Identify which cell holds the provided text, then report its (X, Y) central coordinate. 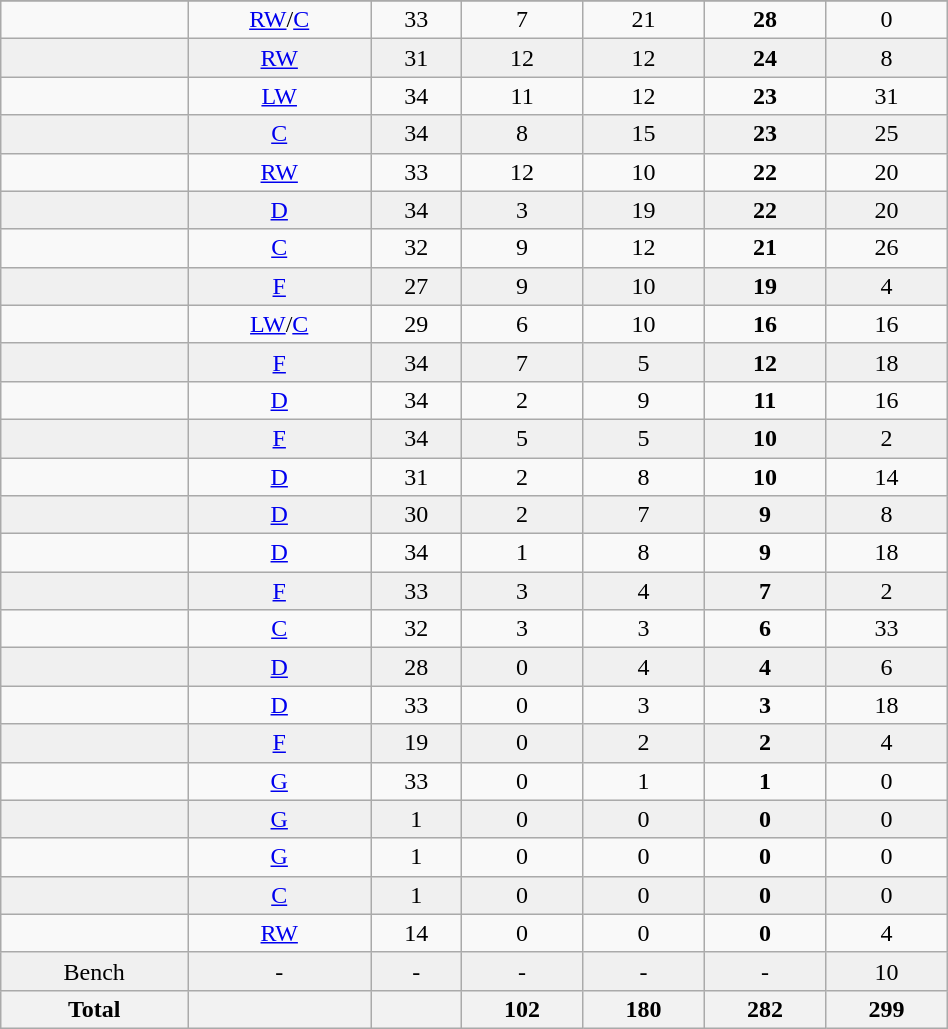
102 (522, 1009)
26 (887, 248)
LW/C (280, 324)
Bench (94, 971)
29 (416, 324)
24 (764, 58)
15 (644, 134)
LW (280, 96)
30 (416, 515)
25 (887, 134)
27 (416, 286)
299 (887, 1009)
180 (644, 1009)
282 (764, 1009)
Total (94, 1009)
RW/C (280, 20)
